Return the (X, Y) coordinate for the center point of the cell that contains the specified text.  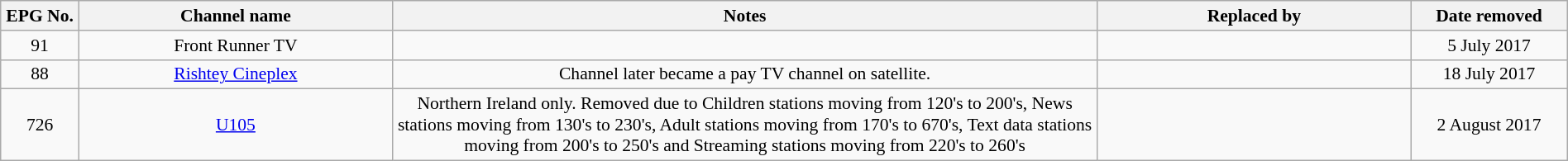
Channel later became a pay TV channel on satellite. (744, 74)
Rishtey Cineplex (235, 74)
Front Runner TV (235, 45)
EPG No. (40, 16)
Date removed (1489, 16)
Notes (744, 16)
U105 (235, 125)
726 (40, 125)
Channel name (235, 16)
Replaced by (1254, 16)
88 (40, 74)
91 (40, 45)
2 August 2017 (1489, 125)
5 July 2017 (1489, 45)
18 July 2017 (1489, 74)
